For the text-containing cell, return its midpoint in (X, Y) coordinate format. 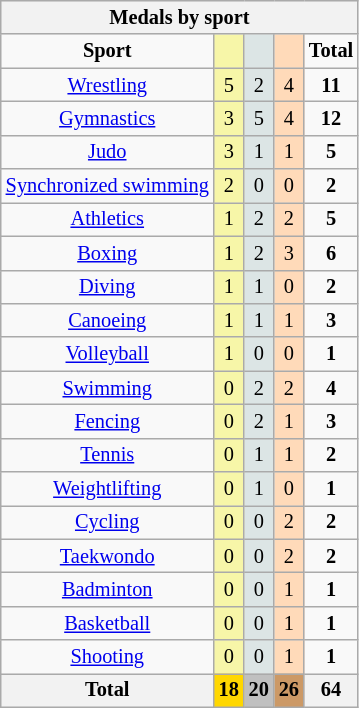
12 (331, 118)
Volleyball (108, 354)
Shooting (108, 657)
64 (331, 690)
Cycling (108, 522)
Taekwondo (108, 556)
Synchronized swimming (108, 186)
Boxing (108, 253)
Wrestling (108, 85)
6 (331, 253)
20 (259, 690)
Sport (108, 51)
Fencing (108, 421)
18 (229, 690)
Badminton (108, 589)
Swimming (108, 388)
11 (331, 85)
Basketball (108, 623)
26 (289, 690)
Judo (108, 152)
Medals by sport (180, 17)
Gymnastics (108, 118)
Tennis (108, 455)
Athletics (108, 219)
Canoeing (108, 320)
Diving (108, 287)
Weightlifting (108, 489)
